For the text-containing cell, return its midpoint in [X, Y] coordinate format. 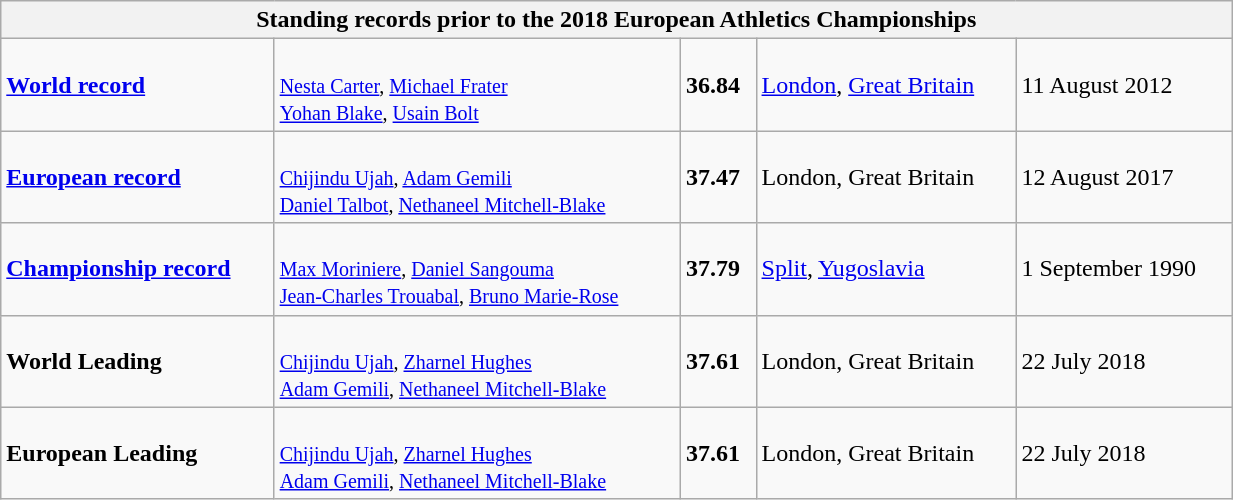
Standing records prior to the 2018 European Athletics Championships [616, 20]
11 August 2012 [1124, 85]
12 August 2017 [1124, 177]
Chijindu Ujah, Adam GemiliDaniel Talbot, Nethaneel Mitchell-Blake [477, 177]
Split, Yugoslavia [886, 269]
Nesta Carter, Michael FraterYohan Blake, Usain Bolt [477, 85]
Max Moriniere, Daniel SangoumaJean-Charles Trouabal, Bruno Marie-Rose [477, 269]
World Leading [138, 361]
37.47 [718, 177]
37.79 [718, 269]
European record [138, 177]
World record [138, 85]
36.84 [718, 85]
1 September 1990 [1124, 269]
European Leading [138, 453]
Championship record [138, 269]
